Capture the cell that displays the provided text and extract its (x, y) central coordinate. 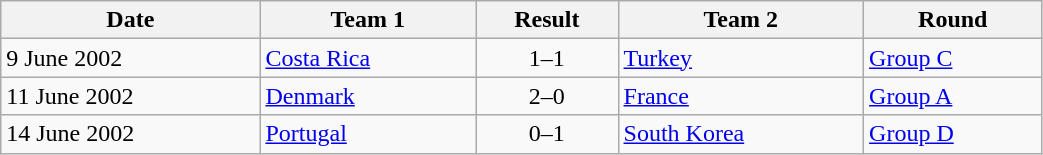
Date (130, 20)
1–1 (547, 58)
Group D (953, 134)
Turkey (741, 58)
0–1 (547, 134)
South Korea (741, 134)
9 June 2002 (130, 58)
11 June 2002 (130, 96)
Costa Rica (368, 58)
Denmark (368, 96)
Team 1 (368, 20)
Group A (953, 96)
2–0 (547, 96)
Portugal (368, 134)
France (741, 96)
Team 2 (741, 20)
Result (547, 20)
14 June 2002 (130, 134)
Group C (953, 58)
Round (953, 20)
